Determine the (X, Y) coordinate at the center of the cell enclosing the given text.  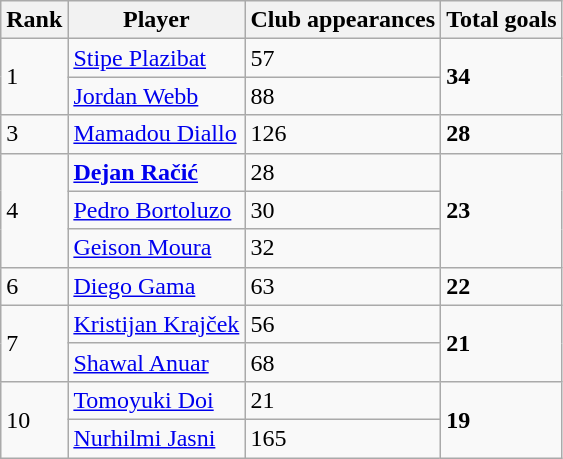
Club appearances (343, 20)
3 (34, 134)
1 (34, 77)
Diego Gama (156, 286)
32 (343, 248)
Mamadou Diallo (156, 134)
23 (502, 210)
10 (34, 419)
Jordan Webb (156, 96)
22 (502, 286)
63 (343, 286)
6 (34, 286)
Kristijan Krajček (156, 324)
Rank (34, 20)
Player (156, 20)
34 (502, 77)
Shawal Anuar (156, 362)
Stipe Plazibat (156, 58)
Dejan Račić (156, 172)
165 (343, 438)
68 (343, 362)
Pedro Bortoluzo (156, 210)
126 (343, 134)
7 (34, 343)
4 (34, 210)
30 (343, 210)
Total goals (502, 20)
Nurhilmi Jasni (156, 438)
Tomoyuki Doi (156, 400)
57 (343, 58)
Geison Moura (156, 248)
19 (502, 419)
88 (343, 96)
56 (343, 324)
